Search for the cell housing the specified text and yield its (X, Y) center coordinate. 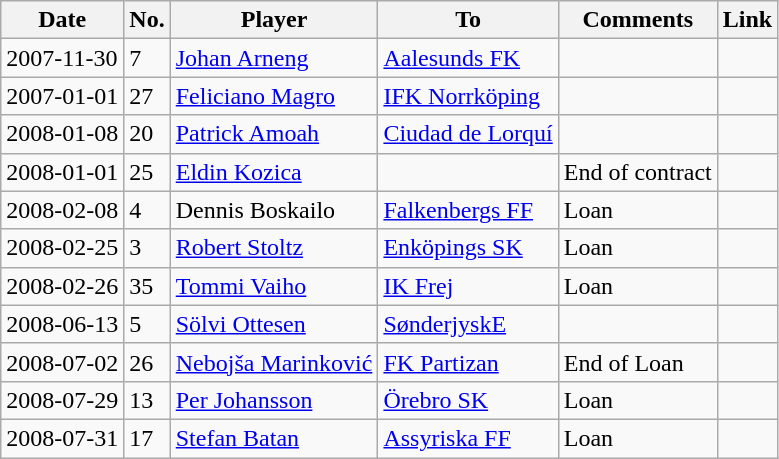
4 (147, 210)
Robert Stoltz (274, 248)
IFK Norrköping (468, 96)
3 (147, 248)
17 (147, 438)
2008-07-31 (62, 438)
2008-07-02 (62, 362)
Player (274, 20)
Johan Arneng (274, 58)
2008-02-25 (62, 248)
Enköpings SK (468, 248)
Per Johansson (274, 400)
Nebojša Marinković (274, 362)
Date (62, 20)
Tommi Vaiho (274, 286)
13 (147, 400)
Falkenbergs FF (468, 210)
SønderjyskE (468, 324)
5 (147, 324)
7 (147, 58)
IK Frej (468, 286)
2008-02-08 (62, 210)
Patrick Amoah (274, 134)
2008-06-13 (62, 324)
2007-01-01 (62, 96)
Feliciano Magro (274, 96)
Eldin Kozica (274, 172)
Sölvi Ottesen (274, 324)
25 (147, 172)
27 (147, 96)
26 (147, 362)
Ciudad de Lorquí (468, 134)
2008-02-26 (62, 286)
To (468, 20)
Aalesunds FK (468, 58)
2008-01-01 (62, 172)
Dennis Boskailo (274, 210)
Assyriska FF (468, 438)
No. (147, 20)
2008-01-08 (62, 134)
End of Loan (638, 362)
20 (147, 134)
End of contract (638, 172)
Comments (638, 20)
FK Partizan (468, 362)
Örebro SK (468, 400)
Stefan Batan (274, 438)
2007-11-30 (62, 58)
35 (147, 286)
Link (747, 20)
2008-07-29 (62, 400)
